Identify which cell holds the provided text, then report its (x, y) central coordinate. 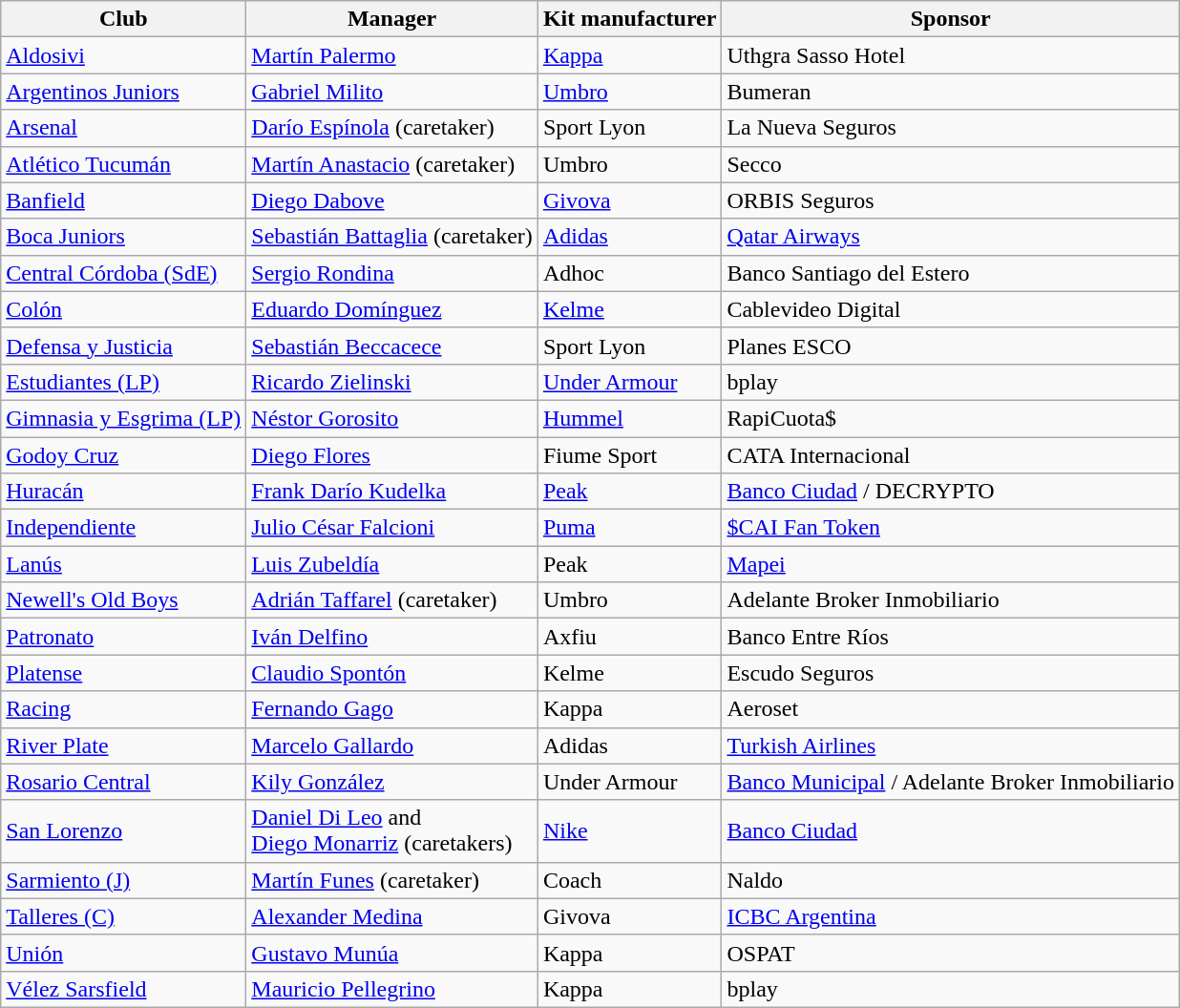
Adhoc (630, 273)
Central Córdoba (SdE) (124, 273)
Cablevideo Digital (951, 309)
Manager (392, 19)
Banco Ciudad / DECRYPTO (951, 492)
Sebastián Battaglia (caretaker) (392, 237)
Colón (124, 309)
La Nueva Seguros (951, 128)
Lanús (124, 564)
Naldo (951, 880)
Martín Anastacio (caretaker) (392, 164)
Coach (630, 880)
Marcelo Gallardo (392, 745)
Planes ESCO (951, 346)
Luis Zubeldía (392, 564)
Kit manufacturer (630, 19)
CATA Internacional (951, 455)
Sarmiento (J) (124, 880)
Bumeran (951, 92)
Atlético Tucumán (124, 164)
River Plate (124, 745)
Banco Entre Ríos (951, 637)
Diego Dabove (392, 200)
Fernando Gago (392, 709)
Néstor Gorosito (392, 418)
Daniel Di Leo and Diego Monarriz (caretakers) (392, 830)
RapiCuota$ (951, 418)
Sergio Rondina (392, 273)
Estudiantes (LP) (124, 382)
Aldosivi (124, 55)
Banco Santiago del Estero (951, 273)
Martín Funes (caretaker) (392, 880)
Banco Ciudad (951, 830)
Mapei (951, 564)
Defensa y Justicia (124, 346)
Talleres (C) (124, 916)
Nike (630, 830)
Kily González (392, 782)
Godoy Cruz (124, 455)
Rosario Central (124, 782)
Huracán (124, 492)
Darío Espínola (caretaker) (392, 128)
Mauricio Pellegrino (392, 989)
Uthgra Sasso Hotel (951, 55)
Escudo Seguros (951, 673)
Platense (124, 673)
ORBIS Seguros (951, 200)
Banfield (124, 200)
Racing (124, 709)
Turkish Airlines (951, 745)
Newell's Old Boys (124, 600)
Iván Delfino (392, 637)
Claudio Spontón (392, 673)
Sponsor (951, 19)
Martín Palermo (392, 55)
ICBC Argentina (951, 916)
Patronato (124, 637)
Vélez Sarsfield (124, 989)
Argentinos Juniors (124, 92)
Boca Juniors (124, 237)
Alexander Medina (392, 916)
Gustavo Munúa (392, 953)
Club (124, 19)
OSPAT (951, 953)
Puma (630, 528)
Unión (124, 953)
Gabriel Milito (392, 92)
Julio César Falcioni (392, 528)
Gimnasia y Esgrima (LP) (124, 418)
Banco Municipal / Adelante Broker Inmobiliario (951, 782)
$CAI Fan Token (951, 528)
Hummel (630, 418)
Secco (951, 164)
San Lorenzo (124, 830)
Qatar Airways (951, 237)
Diego Flores (392, 455)
Ricardo Zielinski (392, 382)
Frank Darío Kudelka (392, 492)
Independiente (124, 528)
Eduardo Domínguez (392, 309)
Fiume Sport (630, 455)
Axfiu (630, 637)
Adrián Taffarel (caretaker) (392, 600)
Sebastián Beccacece (392, 346)
Aeroset (951, 709)
Arsenal (124, 128)
Adelante Broker Inmobiliario (951, 600)
